Scan for the cell matching the given text and deliver its [x, y] coordinate at center. 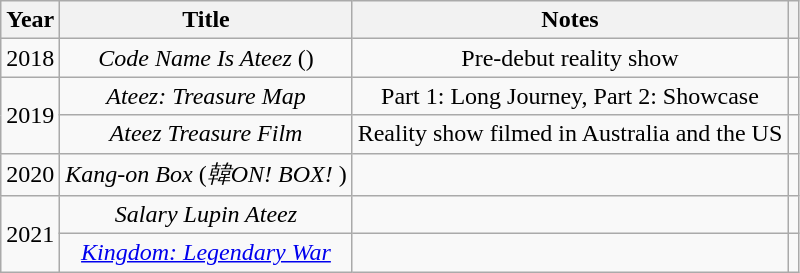
Title [206, 20]
2020 [30, 174]
Salary Lupin Ateez [206, 215]
Year [30, 20]
Code Name Is Ateez () [206, 58]
Ateez Treasure Film [206, 134]
Pre-debut reality show [570, 58]
2021 [30, 234]
Kingdom: Legendary War [206, 253]
2018 [30, 58]
2019 [30, 115]
Reality show filmed in Australia and the US [570, 134]
Kang-on Box (韓ON! BOX! ) [206, 174]
Ateez: Treasure Map [206, 96]
Part 1: Long Journey, Part 2: Showcase [570, 96]
Notes [570, 20]
